Capture the cell that displays the provided text and extract its (x, y) central coordinate. 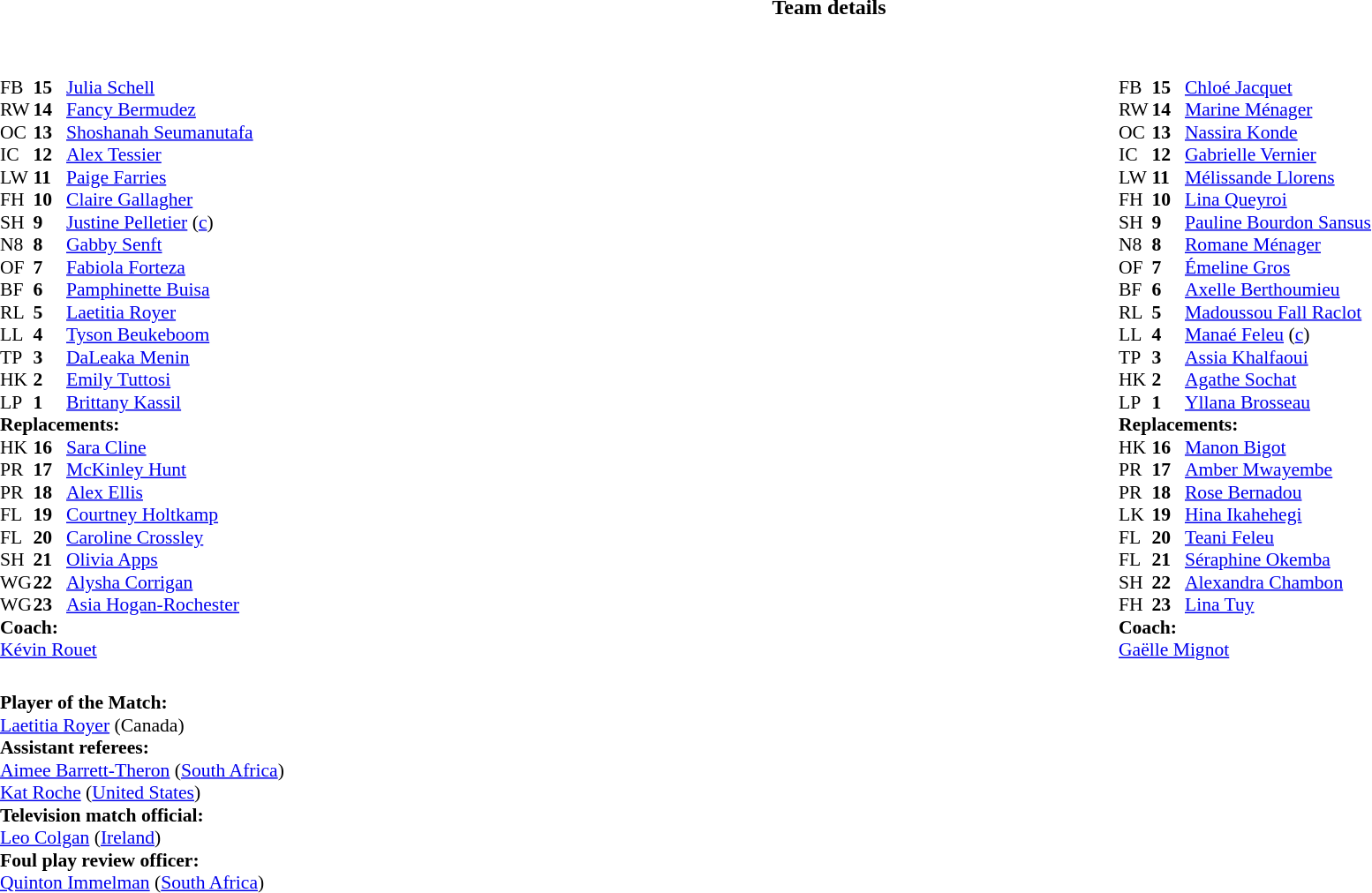
Gabrielle Vernier (1278, 154)
Yllana Brosseau (1278, 402)
Lina Tuy (1278, 604)
Axelle Berthoumieu (1278, 290)
Courtney Holtkamp (160, 514)
Gabby Senft (160, 244)
Assia Khalfaoui (1278, 357)
Marine Ménager (1278, 110)
Fancy Bermudez (160, 110)
Rose Bernadou (1278, 492)
Kévin Rouet (127, 650)
Manon Bigot (1278, 447)
LK (1135, 514)
Gaëlle Mignot (1245, 650)
Chloé Jacquet (1278, 87)
Laetitia Royer (160, 312)
Brittany Kassil (160, 402)
Alex Tessier (160, 154)
Alysha Corrigan (160, 582)
Tyson Beukeboom (160, 334)
Fabiola Forteza (160, 267)
Claire Gallagher (160, 200)
Lina Queyroi (1278, 200)
Séraphine Okemba (1278, 560)
Teani Feleu (1278, 537)
Caroline Crossley (160, 537)
McKinley Hunt (160, 470)
DaLeaka Menin (160, 357)
Sara Cline (160, 447)
Pauline Bourdon Sansus (1278, 222)
Émeline Gros (1278, 267)
Agathe Sochat (1278, 380)
Mélissande Llorens (1278, 177)
Alexandra Chambon (1278, 582)
Shoshanah Seumanutafa (160, 132)
Amber Mwayembe (1278, 470)
Emily Tuttosi (160, 380)
Nassira Konde (1278, 132)
Manaé Feleu (c) (1278, 334)
Madoussou Fall Raclot (1278, 312)
Romane Ménager (1278, 244)
Justine Pelletier (c) (160, 222)
Olivia Apps (160, 560)
Paige Farries (160, 177)
Alex Ellis (160, 492)
Asia Hogan-Rochester (160, 604)
Pamphinette Buisa (160, 290)
Hina Ikahehegi (1278, 514)
Julia Schell (160, 87)
